Detect which cell encompasses the target text, then output its (x, y) center coordinate. 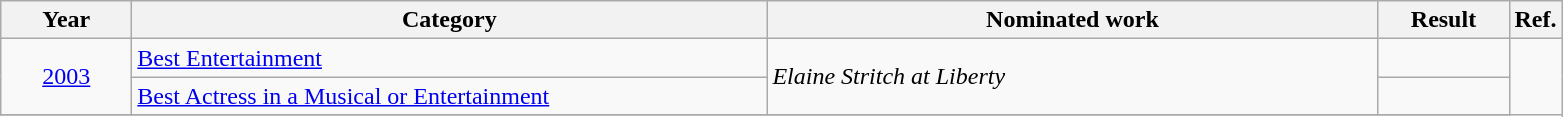
Year (66, 20)
Best Actress in a Musical or Entertainment (450, 96)
Best Entertainment (450, 58)
Ref. (1536, 20)
2003 (66, 77)
Nominated work (1072, 20)
Result (1444, 20)
Category (450, 20)
Elaine Stritch at Liberty (1072, 77)
